From the cell containing the given text, extract its center point as (X, Y) coordinate. 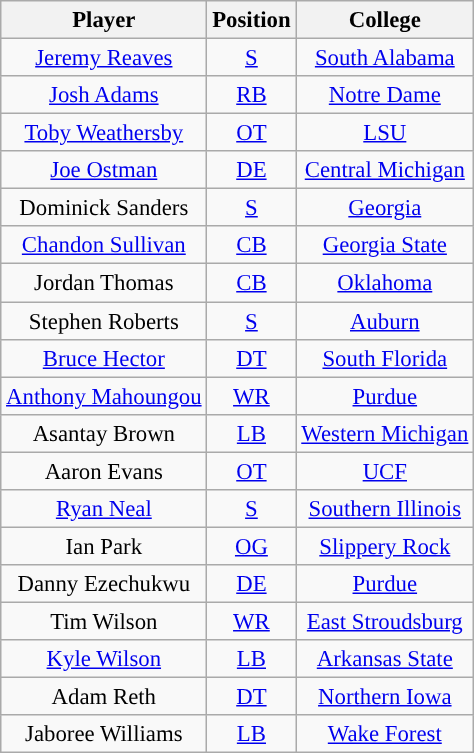
Arkansas State (385, 659)
Jordan Thomas (104, 283)
Northern Iowa (385, 697)
Anthony Mahoungou (104, 396)
Wake Forest (385, 734)
Ryan Neal (104, 509)
South Florida (385, 358)
Danny Ezechukwu (104, 584)
Jeremy Reaves (104, 58)
LSU (385, 133)
Joe Ostman (104, 170)
Stephen Roberts (104, 321)
Chandon Sullivan (104, 245)
South Alabama (385, 58)
Asantay Brown (104, 433)
Jaboree Williams (104, 734)
OG (252, 546)
Position (252, 20)
Adam Reth (104, 697)
Player (104, 20)
Notre Dame (385, 95)
RB (252, 95)
Kyle Wilson (104, 659)
Ian Park (104, 546)
Western Michigan (385, 433)
UCF (385, 471)
Georgia State (385, 245)
Aaron Evans (104, 471)
East Stroudsburg (385, 621)
Central Michigan (385, 170)
Slippery Rock (385, 546)
Dominick Sanders (104, 208)
Josh Adams (104, 95)
College (385, 20)
Tim Wilson (104, 621)
Southern Illinois (385, 509)
Auburn (385, 321)
Oklahoma (385, 283)
Bruce Hector (104, 358)
Toby Weathersby (104, 133)
Georgia (385, 208)
